Extract the [X, Y] coordinate from the center of the cell holding the provided text.  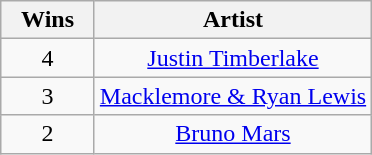
Macklemore & Ryan Lewis [232, 96]
4 [48, 58]
Justin Timberlake [232, 58]
3 [48, 96]
2 [48, 134]
Artist [232, 20]
Bruno Mars [232, 134]
Wins [48, 20]
